Locate the cell with the specified text and output its (X, Y) center coordinate. 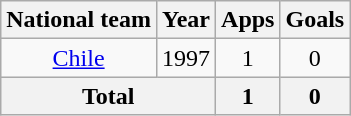
National team (79, 20)
Year (186, 20)
1997 (186, 58)
Goals (315, 20)
Apps (248, 20)
Chile (79, 58)
Total (108, 96)
